Find where the given text appears and provide that cell's center as (x, y) coordinate. 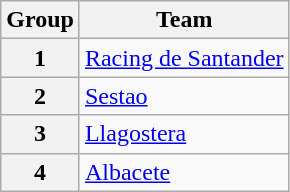
Racing de Santander (184, 58)
4 (40, 172)
2 (40, 96)
1 (40, 58)
Team (184, 20)
Sestao (184, 96)
3 (40, 134)
Llagostera (184, 134)
Group (40, 20)
Albacete (184, 172)
